Determine the (x, y) coordinate at the center of the cell enclosing the given text.  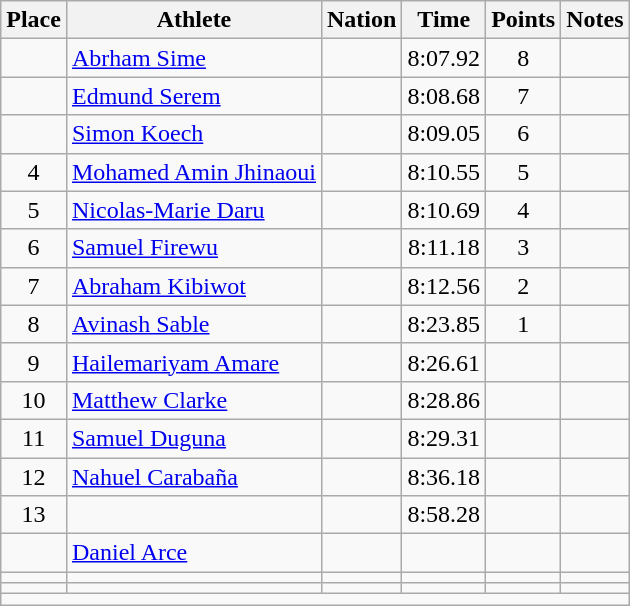
13 (34, 515)
Matthew Clarke (194, 400)
8:58.28 (444, 515)
Nicolas-Marie Daru (194, 210)
1 (524, 324)
Mohamed Amin Jhinaoui (194, 172)
Samuel Firewu (194, 248)
2 (524, 286)
3 (524, 248)
10 (34, 400)
Abrham Sime (194, 58)
9 (34, 362)
8:10.69 (444, 210)
8:28.86 (444, 400)
8:07.92 (444, 58)
8:36.18 (444, 477)
8:29.31 (444, 438)
8:09.05 (444, 134)
8:08.68 (444, 96)
Hailemariyam Amare (194, 362)
8:10.55 (444, 172)
Notes (595, 20)
8:12.56 (444, 286)
Athlete (194, 20)
12 (34, 477)
Time (444, 20)
Points (524, 20)
11 (34, 438)
Simon Koech (194, 134)
Edmund Serem (194, 96)
Abraham Kibiwot (194, 286)
Nation (361, 20)
Avinash Sable (194, 324)
8:26.61 (444, 362)
8:23.85 (444, 324)
Place (34, 20)
Daniel Arce (194, 553)
Samuel Duguna (194, 438)
Nahuel Carabaña (194, 477)
8:11.18 (444, 248)
